From the cell containing the given text, extract its center point as (x, y) coordinate. 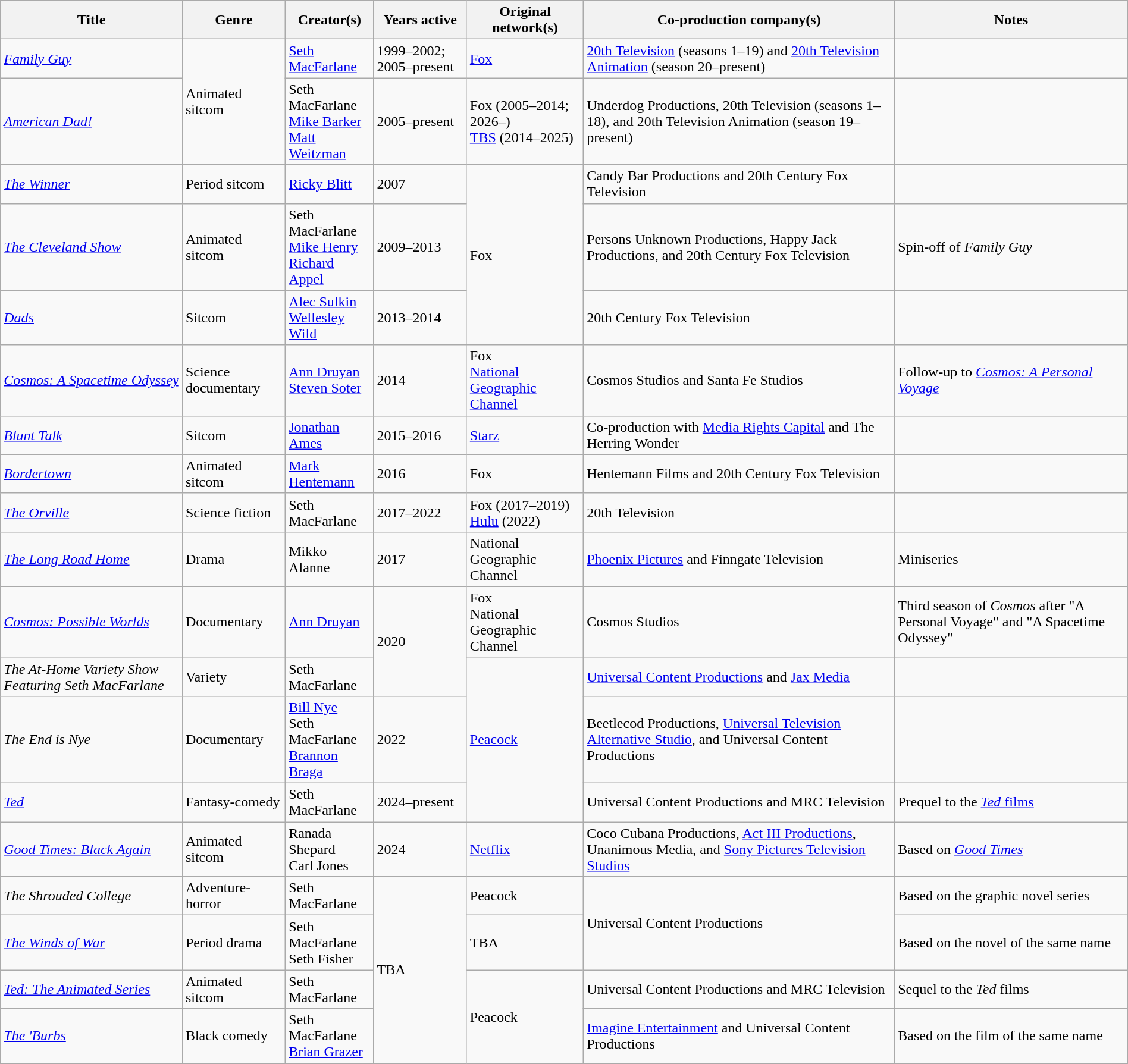
Years active (420, 20)
The Orville (92, 513)
The Cleveland Show (92, 247)
Dads (92, 318)
Cosmos: A Spacetime Odyssey (92, 381)
Fantasy-comedy (233, 803)
Co-production company(s) (739, 20)
Persons Unknown Productions, Happy Jack Productions, and 20th Century Fox Television (739, 247)
2017 (420, 559)
2005–present (420, 121)
Cosmos Studios and Santa Fe Studios (739, 381)
The Shrouded College (92, 896)
Sequel to the Ted films (1011, 990)
Black comedy (233, 1036)
Candy Bar Productions and 20th Century Fox Television (739, 184)
The 'Burbs (92, 1036)
Universal Content Productions (739, 923)
20th Television (seasons 1–19) and 20th Television Animation (season 20–present) (739, 58)
Cosmos Studios (739, 622)
Spin-off of Family Guy (1011, 247)
2014 (420, 381)
2009–2013 (420, 247)
20th Century Fox Television (739, 318)
Variety (233, 677)
Imagine Entertainment and Universal Content Productions (739, 1036)
Coco Cubana Productions, Act III Productions, Unanimous Media, and Sony Pictures Television Studios (739, 849)
Fox (2005–2014; 2026–)TBS (2014–2025) (525, 121)
National Geographic Channel (525, 559)
Blunt Talk (92, 435)
Title (92, 20)
Third season of Cosmos after "A Personal Voyage" and "A Spacetime Odyssey" (1011, 622)
Seth MacFarlaneMike HenryRichard Appel (330, 247)
1999–2002; 2005–present (420, 58)
Seth MacFarlaneBrian Grazer (330, 1036)
Universal Content Productions and Jax Media (739, 677)
Starz (525, 435)
Science fiction (233, 513)
Seth MacFarlaneSeth Fisher (330, 943)
Ann Druyan (330, 622)
Fox (2017–2019)Hulu (2022) (525, 513)
Drama (233, 559)
Ted: The Animated Series (92, 990)
Mikko Alanne (330, 559)
Ricky Blitt (330, 184)
Netflix (525, 849)
Underdog Productions, 20th Television (seasons 1–18), and 20th Television Animation (season 19–present) (739, 121)
2007 (420, 184)
2015–2016 (420, 435)
The Winner (92, 184)
Adventure-horror (233, 896)
2017–2022 (420, 513)
Notes (1011, 20)
Original network(s) (525, 20)
Beetlecod Productions, Universal Television Alternative Studio, and Universal Content Productions (739, 740)
Bordertown (92, 473)
The At-Home Variety Show Featuring Seth MacFarlane (92, 677)
Prequel to the Ted films (1011, 803)
2013–2014 (420, 318)
The Winds of War (92, 943)
Co-production with Media Rights Capital and The Herring Wonder (739, 435)
2016 (420, 473)
Mark Hentemann (330, 473)
Based on Good Times (1011, 849)
Seth MacFarlaneMike BarkerMatt Weitzman (330, 121)
The Long Road Home (92, 559)
2020 (420, 641)
Period sitcom (233, 184)
Cosmos: Possible Worlds (92, 622)
Creator(s) (330, 20)
Ann DruyanSteven Soter (330, 381)
2024–present (420, 803)
Based on the film of the same name (1011, 1036)
Bill NyeSeth MacFarlaneBrannon Braga (330, 740)
Period drama (233, 943)
2024 (420, 849)
American Dad! (92, 121)
Family Guy (92, 58)
Alec SulkinWellesley Wild (330, 318)
The End is Nye (92, 740)
2022 (420, 740)
Miniseries (1011, 559)
20th Television (739, 513)
Based on the novel of the same name (1011, 943)
Based on the graphic novel series (1011, 896)
Genre (233, 20)
Follow-up to Cosmos: A Personal Voyage (1011, 381)
Jonathan Ames (330, 435)
Hentemann Films and 20th Century Fox Television (739, 473)
Science documentary (233, 381)
Ranada ShepardCarl Jones (330, 849)
Good Times: Black Again (92, 849)
Phoenix Pictures and Finngate Television (739, 559)
Ted (92, 803)
